Return [x, y] of the center of cell containing provided text 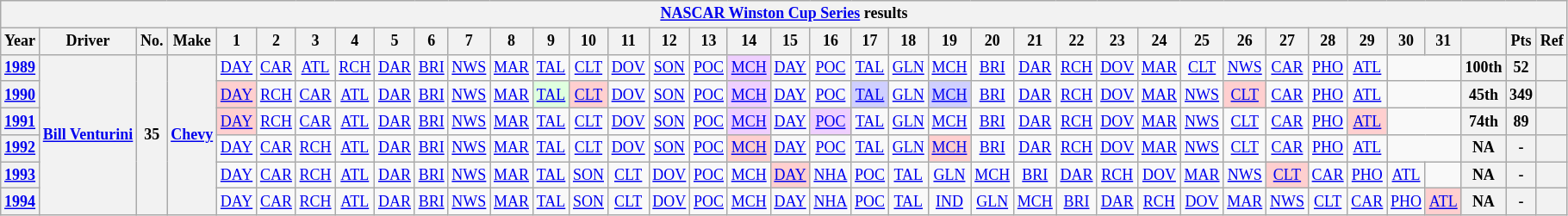
Ref [1552, 41]
30 [1406, 41]
20 [992, 41]
Bill Venturini [88, 134]
31 [1443, 41]
52 [1521, 67]
26 [1245, 41]
27 [1287, 41]
19 [949, 41]
9 [551, 41]
1 [237, 41]
5 [395, 41]
Make [192, 41]
13 [709, 41]
1990 [21, 95]
10 [589, 41]
Driver [88, 41]
23 [1117, 41]
12 [669, 41]
3 [315, 41]
28 [1328, 41]
No. [152, 41]
6 [431, 41]
Chevy [192, 134]
IND [949, 201]
16 [831, 41]
NASCAR Winston Cup Series results [784, 14]
8 [512, 41]
1991 [21, 120]
74th [1484, 120]
18 [908, 41]
35 [152, 134]
Year [21, 41]
15 [790, 41]
349 [1521, 95]
25 [1202, 41]
24 [1160, 41]
Pts [1521, 41]
17 [870, 41]
1993 [21, 176]
7 [469, 41]
100th [1484, 67]
1989 [21, 67]
1992 [21, 148]
1994 [21, 201]
22 [1077, 41]
45th [1484, 95]
11 [628, 41]
2 [277, 41]
4 [355, 41]
29 [1367, 41]
14 [749, 41]
89 [1521, 120]
21 [1035, 41]
